For the text-containing cell, return its midpoint in (X, Y) coordinate format. 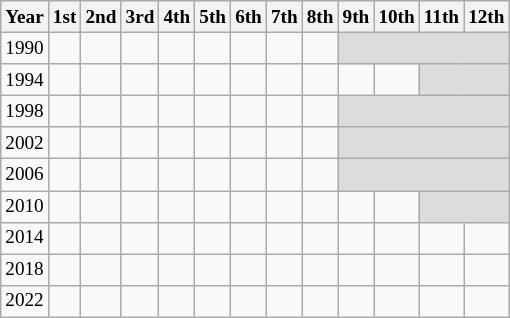
2018 (25, 270)
1990 (25, 48)
4th (177, 17)
10th (396, 17)
8th (320, 17)
2010 (25, 206)
11th (441, 17)
12th (486, 17)
1st (64, 17)
7th (284, 17)
2006 (25, 175)
2014 (25, 238)
Year (25, 17)
5th (213, 17)
3rd (140, 17)
9th (356, 17)
6th (249, 17)
2022 (25, 301)
1994 (25, 80)
2002 (25, 143)
2nd (101, 17)
1998 (25, 111)
